Detect which cell encompasses the target text, then output its (X, Y) center coordinate. 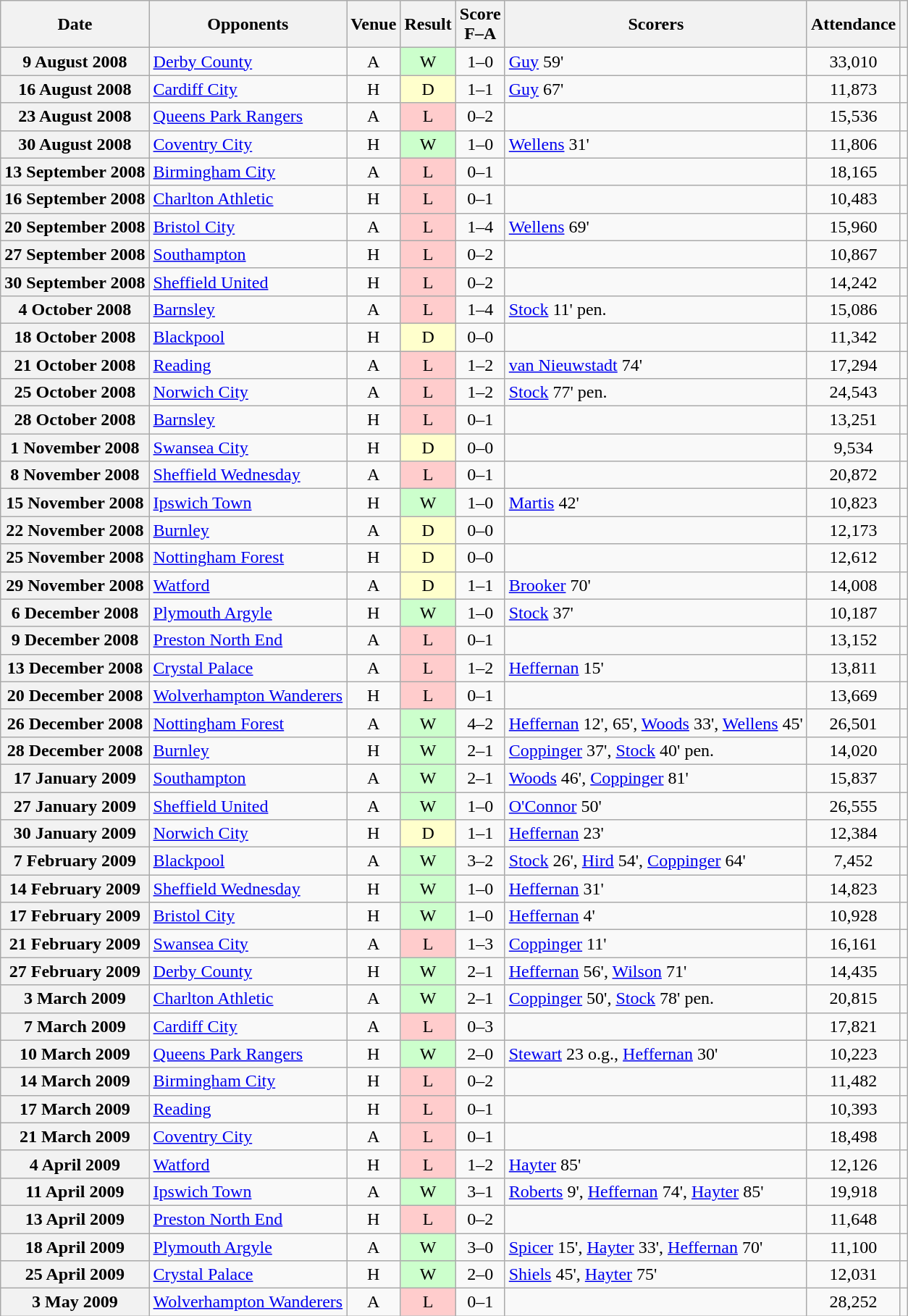
26 December 2008 (75, 723)
12,126 (853, 1164)
15 November 2008 (75, 503)
11,873 (853, 89)
Heffernan 31' (656, 889)
12,031 (853, 1275)
18 October 2008 (75, 337)
9 August 2008 (75, 62)
Scorers (656, 25)
4–2 (480, 723)
14,008 (853, 585)
11,100 (853, 1246)
33,010 (853, 62)
30 January 2009 (75, 834)
18,165 (853, 172)
18 April 2009 (75, 1246)
Opponents (248, 25)
10 March 2009 (75, 1054)
3 March 2009 (75, 999)
17 March 2009 (75, 1109)
13 September 2008 (75, 172)
van Nieuwstadt 74' (656, 364)
11 April 2009 (75, 1191)
3–2 (480, 861)
10,187 (853, 613)
14 March 2009 (75, 1081)
20,815 (853, 999)
20 September 2008 (75, 227)
10,223 (853, 1054)
10,823 (853, 503)
13 December 2008 (75, 668)
16,161 (853, 944)
Coppinger 37', Stock 40' pen. (656, 750)
14,823 (853, 889)
Spicer 15', Hayter 33', Heffernan 70' (656, 1246)
4 October 2008 (75, 309)
26,501 (853, 723)
Heffernan 23' (656, 834)
11,806 (853, 144)
16 September 2008 (75, 199)
27 February 2009 (75, 971)
25 November 2008 (75, 558)
11,648 (853, 1219)
16 August 2008 (75, 89)
Venue (374, 25)
15,837 (853, 778)
28 December 2008 (75, 750)
15,536 (853, 117)
7 February 2009 (75, 861)
28,252 (853, 1302)
8 November 2008 (75, 475)
3 May 2009 (75, 1302)
22 November 2008 (75, 530)
Woods 46', Coppinger 81' (656, 778)
17,294 (853, 364)
10,867 (853, 254)
17,821 (853, 1026)
10,483 (853, 199)
Shiels 45', Hayter 75' (656, 1275)
11,482 (853, 1081)
3–0 (480, 1246)
9,534 (853, 448)
24,543 (853, 393)
13 April 2009 (75, 1219)
29 November 2008 (75, 585)
10,393 (853, 1109)
14,435 (853, 971)
Guy 67' (656, 89)
21 October 2008 (75, 364)
21 February 2009 (75, 944)
7,452 (853, 861)
17 February 2009 (75, 916)
7 March 2009 (75, 1026)
Result (428, 25)
Roberts 9', Heffernan 74', Hayter 85' (656, 1191)
20 December 2008 (75, 695)
ScoreF–A (480, 25)
12,173 (853, 530)
Coppinger 11' (656, 944)
14 February 2009 (75, 889)
1–3 (480, 944)
Guy 59' (656, 62)
0–3 (480, 1026)
19,918 (853, 1191)
27 September 2008 (75, 254)
11,342 (853, 337)
14,020 (853, 750)
Stock 11' pen. (656, 309)
Stewart 23 o.g., Heffernan 30' (656, 1054)
13,669 (853, 695)
18,498 (853, 1136)
Martis 42' (656, 503)
O'Connor 50' (656, 806)
12,384 (853, 834)
10,928 (853, 916)
20,872 (853, 475)
13,251 (853, 420)
14,242 (853, 282)
9 December 2008 (75, 640)
Brooker 70' (656, 585)
26,555 (853, 806)
Wellens 31' (656, 144)
4 April 2009 (75, 1164)
25 April 2009 (75, 1275)
Coppinger 50', Stock 78' pen. (656, 999)
Heffernan 12', 65', Woods 33', Wellens 45' (656, 723)
Date (75, 25)
Heffernan 4' (656, 916)
Stock 26', Hird 54', Coppinger 64' (656, 861)
1 November 2008 (75, 448)
Heffernan 15' (656, 668)
30 August 2008 (75, 144)
15,960 (853, 227)
Hayter 85' (656, 1164)
6 December 2008 (75, 613)
Heffernan 56', Wilson 71' (656, 971)
13,152 (853, 640)
21 March 2009 (75, 1136)
Stock 37' (656, 613)
28 October 2008 (75, 420)
15,086 (853, 309)
30 September 2008 (75, 282)
13,811 (853, 668)
25 October 2008 (75, 393)
17 January 2009 (75, 778)
12,612 (853, 558)
Attendance (853, 25)
23 August 2008 (75, 117)
3–1 (480, 1191)
Stock 77' pen. (656, 393)
27 January 2009 (75, 806)
Wellens 69' (656, 227)
